Output the (X, Y) coordinate of the center of the cell containing the given text.  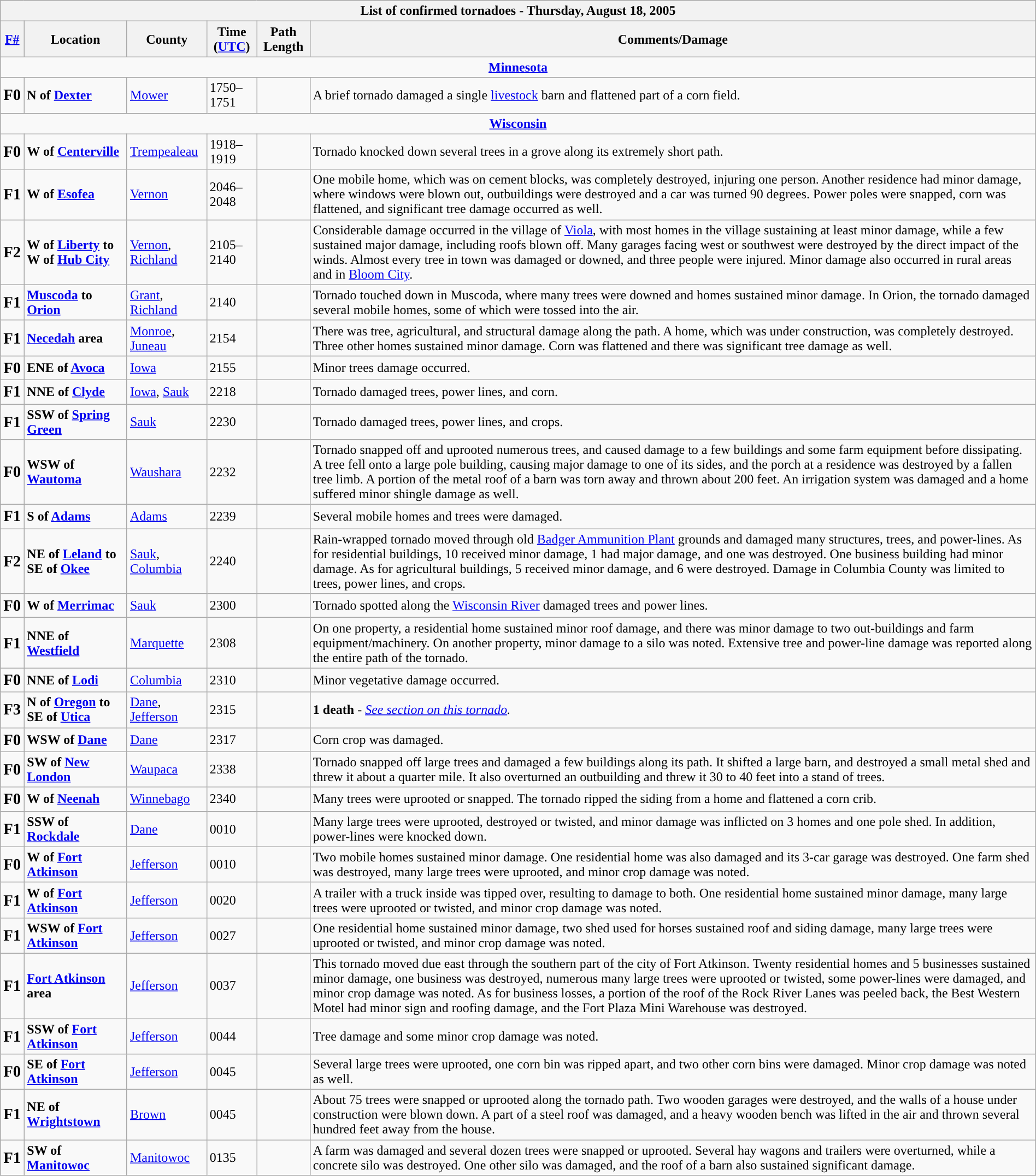
2046–2048 (232, 194)
1918–1919 (232, 152)
NNE of Clyde (75, 392)
2218 (232, 392)
Brown (167, 1115)
0027 (232, 935)
Wisconsin (518, 123)
2308 (232, 643)
Vernon (167, 194)
F3 (12, 710)
2315 (232, 710)
2239 (232, 517)
Waupaca (167, 769)
0037 (232, 985)
0020 (232, 900)
NNE of Westfield (75, 643)
W of Neenah (75, 799)
Location (75, 39)
Time (UTC) (232, 39)
Several large trees were uprooted, one corn bin was ripped apart, and two other corn bins were damaged. Minor crop damage was noted as well. (673, 1072)
1 death - See section on this tornado. (673, 710)
County (167, 39)
2340 (232, 799)
0135 (232, 1158)
A brief tornado damaged a single livestock barn and flattened part of a corn field. (673, 95)
S of Adams (75, 517)
0044 (232, 1036)
WSW of Wautoma (75, 472)
Manitowoc (167, 1158)
W of Merrimac (75, 606)
N of Dexter (75, 95)
Marquette (167, 643)
Tornado damaged trees, power lines, and crops. (673, 422)
Columbia (167, 680)
Mower (167, 95)
Minor vegetative damage occurred. (673, 680)
Sauk, Columbia (167, 562)
2300 (232, 606)
Tornado damaged trees, power lines, and corn. (673, 392)
Tree damage and some minor crop damage was noted. (673, 1036)
2140 (232, 303)
2317 (232, 740)
Waushara (167, 472)
Necedah area (75, 338)
NNE of Lodi (75, 680)
Grant, Richland (167, 303)
Dane, Jefferson (167, 710)
2155 (232, 368)
Fort Atkinson area (75, 985)
SE of Fort Atkinson (75, 1072)
SW of New London (75, 769)
Vernon, Richland (167, 252)
WSW of Fort Atkinson (75, 935)
Trempealeau (167, 152)
2105–2140 (232, 252)
Adams (167, 517)
ENE of Avoca (75, 368)
NE of Leland to SE of Okee (75, 562)
SSW of Spring Green (75, 422)
Minor trees damage occurred. (673, 368)
2240 (232, 562)
Several mobile homes and trees were damaged. (673, 517)
Corn crop was damaged. (673, 740)
SSW of Fort Atkinson (75, 1036)
SSW of Rockdale (75, 829)
Muscoda to Orion (75, 303)
F# (12, 39)
Minnesota (518, 67)
2154 (232, 338)
SW of Manitowoc (75, 1158)
2338 (232, 769)
Monroe, Juneau (167, 338)
Iowa (167, 368)
Comments/Damage (673, 39)
N of Oregon to SE of Utica (75, 710)
List of confirmed tornadoes - Thursday, August 18, 2005 (518, 11)
W of Liberty to W of Hub City (75, 252)
Tornado spotted along the Wisconsin River damaged trees and power lines. (673, 606)
1750–1751 (232, 95)
2310 (232, 680)
WSW of Dane (75, 740)
2232 (232, 472)
Path Length (283, 39)
Many trees were uprooted or snapped. The tornado ripped the siding from a home and flattened a corn crib. (673, 799)
Iowa, Sauk (167, 392)
W of Esofea (75, 194)
Tornado knocked down several trees in a grove along its extremely short path. (673, 152)
Winnebago (167, 799)
2230 (232, 422)
W of Centerville (75, 152)
NE of Wrightstown (75, 1115)
